Determine the [X, Y] coordinate at the center of the cell enclosing the given text.  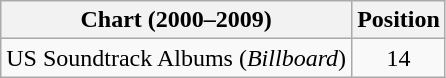
Position [399, 20]
Chart (2000–2009) [176, 20]
14 [399, 58]
US Soundtrack Albums (Billboard) [176, 58]
